Return the (x, y) coordinate for the center point of the cell that contains the specified text.  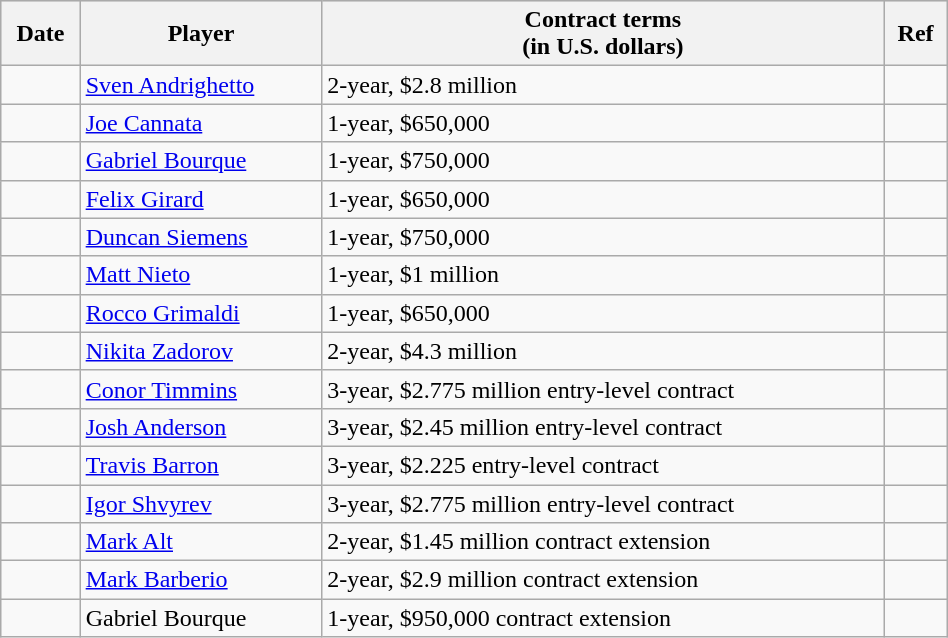
Joe Cannata (201, 123)
1-year, $1 million (603, 275)
Mark Alt (201, 542)
Date (40, 34)
Matt Nieto (201, 275)
Rocco Grimaldi (201, 313)
Contract terms(in U.S. dollars) (603, 34)
Conor Timmins (201, 389)
1-year, $950,000 contract extension (603, 618)
Travis Barron (201, 465)
2-year, $1.45 million contract extension (603, 542)
Mark Barberio (201, 580)
3-year, $2.45 million entry-level contract (603, 427)
Ref (916, 34)
Igor Shvyrev (201, 503)
Sven Andrighetto (201, 85)
2-year, $2.8 million (603, 85)
Josh Anderson (201, 427)
2-year, $2.9 million contract extension (603, 580)
3-year, $2.225 entry-level contract (603, 465)
Nikita Zadorov (201, 351)
2-year, $4.3 million (603, 351)
Felix Girard (201, 199)
Player (201, 34)
Duncan Siemens (201, 237)
